Search for the cell housing the specified text and yield its (X, Y) center coordinate. 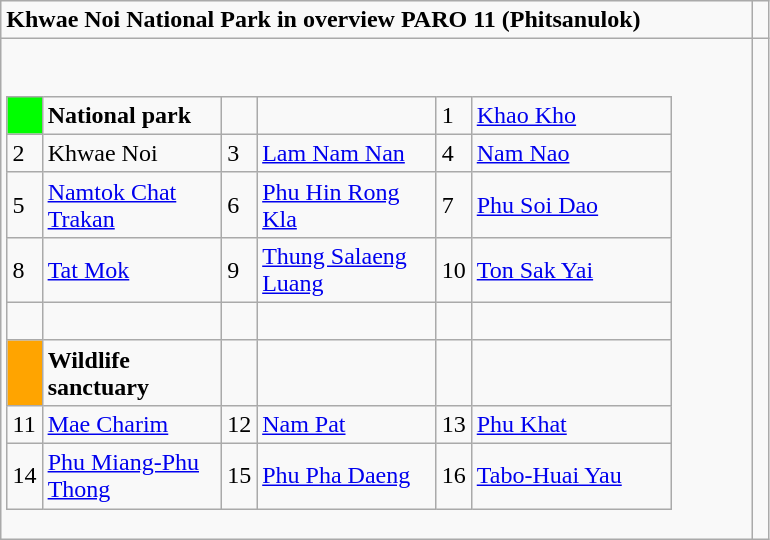
National park (132, 115)
11 (24, 424)
12 (240, 424)
Phu Pha Daeng (347, 476)
Khao Kho (572, 115)
Phu Khat (572, 424)
3 (240, 153)
Mae Charim (132, 424)
Namtok Chat Trakan (132, 204)
10 (454, 270)
6 (240, 204)
Khwae Noi (132, 153)
Ton Sak Yai (572, 270)
4 (454, 153)
8 (24, 270)
Phu Soi Dao (572, 204)
Tat Mok (132, 270)
Thung Salaeng Luang (347, 270)
9 (240, 270)
Khwae Noi National Park in overview PARO 11 (Phitsanulok) (376, 20)
14 (24, 476)
5 (24, 204)
Nam Nao (572, 153)
Lam Nam Nan (347, 153)
1 (454, 115)
7 (454, 204)
Nam Pat (347, 424)
16 (454, 476)
2 (24, 153)
15 (240, 476)
Tabo-Huai Yau (572, 476)
Wildlife sanctuary (132, 372)
13 (454, 424)
Phu Miang-Phu Thong (132, 476)
Phu Hin Rong Kla (347, 204)
